Determine the (X, Y) coordinate at the center of the cell enclosing the given text.  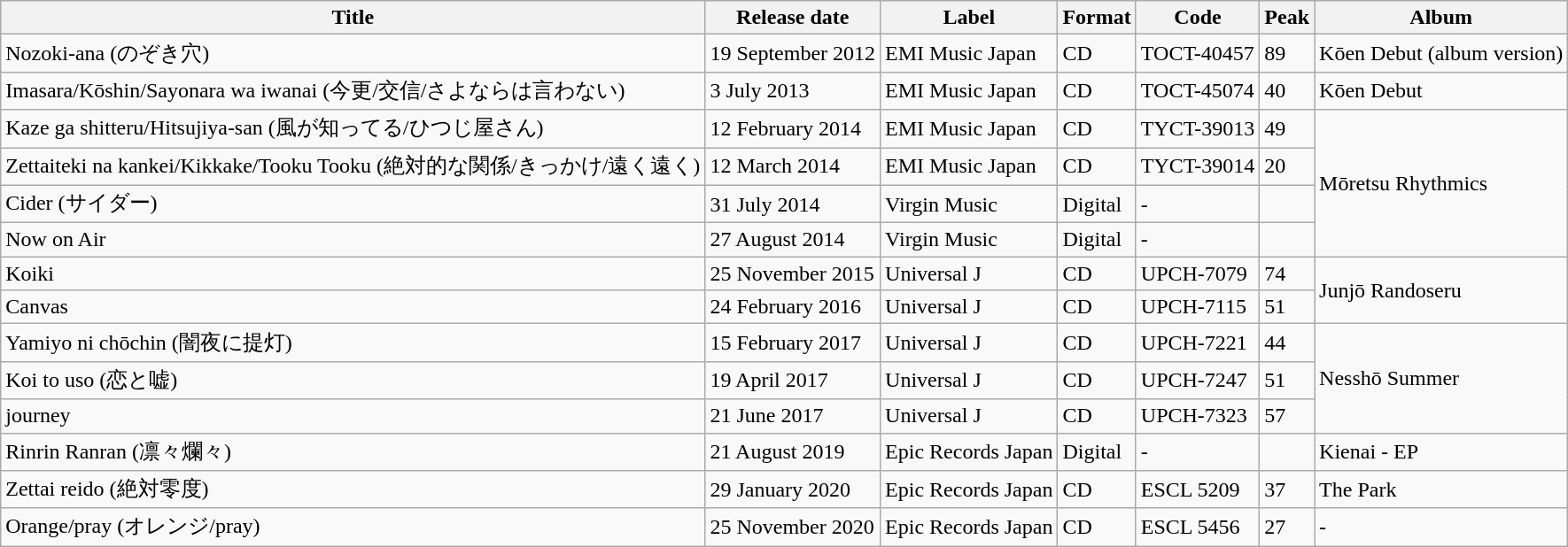
24 February 2016 (793, 307)
20 (1287, 166)
19 September 2012 (793, 53)
Kaze ga shitteru/Hitsujiya-san (風が知ってる/ひつじ屋さん) (353, 129)
ESCL 5456 (1198, 528)
49 (1287, 129)
Album (1441, 18)
UPCH-7115 (1198, 307)
27 (1287, 528)
Zettaiteki na kankei/Kikkake/Tooku Tooku (絶対的な関係/きっかけ/遠く遠く) (353, 166)
Zettai reido (絶対零度) (353, 490)
Imasara/Kōshin/Sayonara wa iwanai (今更/交信/さよならは言わない) (353, 90)
Junjō Randoseru (1441, 290)
Kienai - EP (1441, 451)
Format (1097, 18)
12 February 2014 (793, 129)
Koiki (353, 273)
12 March 2014 (793, 166)
Koi to uso (恋と嘘) (353, 381)
31 July 2014 (793, 204)
The Park (1441, 490)
27 August 2014 (793, 240)
Orange/pray (オレンジ/pray) (353, 528)
Peak (1287, 18)
journey (353, 416)
15 February 2017 (793, 343)
Rinrin Ranran (凛々爛々) (353, 451)
29 January 2020 (793, 490)
25 November 2015 (793, 273)
Now on Air (353, 240)
89 (1287, 53)
74 (1287, 273)
19 April 2017 (793, 381)
UPCH-7323 (1198, 416)
UPCH-7221 (1198, 343)
21 August 2019 (793, 451)
25 November 2020 (793, 528)
Mōretsu Rhythmics (1441, 183)
Title (353, 18)
21 June 2017 (793, 416)
Nesshō Summer (1441, 379)
57 (1287, 416)
Code (1198, 18)
UPCH-7079 (1198, 273)
Label (969, 18)
Release date (793, 18)
Canvas (353, 307)
ESCL 5209 (1198, 490)
Kōen Debut (album version) (1441, 53)
Kōen Debut (1441, 90)
TYCT-39014 (1198, 166)
Cider (サイダー) (353, 204)
TYCT-39013 (1198, 129)
Yamiyo ni chōchin (闇夜に提灯) (353, 343)
TOCT-40457 (1198, 53)
40 (1287, 90)
44 (1287, 343)
3 July 2013 (793, 90)
UPCH-7247 (1198, 381)
TOCT-45074 (1198, 90)
37 (1287, 490)
Nozoki-ana (のぞき穴) (353, 53)
